Search for the cell housing the specified text and yield its (X, Y) center coordinate. 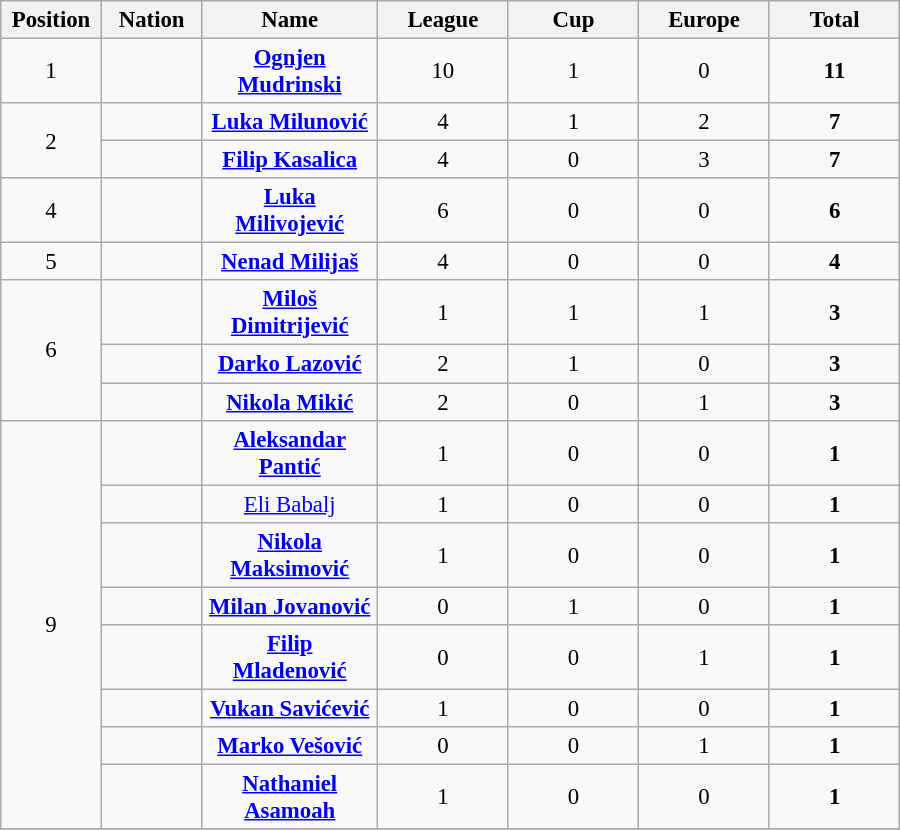
Europe (704, 20)
Cup (574, 20)
Ognjen Mudrinski (290, 72)
Aleksandar Pantić (290, 452)
5 (52, 262)
Eli Babalj (290, 504)
Miloš Dimitrijević (290, 312)
Position (52, 20)
Filip Kasalica (290, 160)
Filip Mladenović (290, 658)
Vukan Savićević (290, 708)
Nikola Mikić (290, 402)
Nathaniel Asamoah (290, 796)
Nenad Milijaš (290, 262)
10 (444, 72)
11 (834, 72)
Name (290, 20)
League (444, 20)
Total (834, 20)
Darko Lazović (290, 364)
Milan Jovanović (290, 606)
Luka Milunović (290, 122)
Nikola Maksimović (290, 554)
Nation (152, 20)
9 (52, 624)
Luka Milivojević (290, 210)
Marko Vešović (290, 746)
